Capture the cell that displays the provided text and extract its (X, Y) central coordinate. 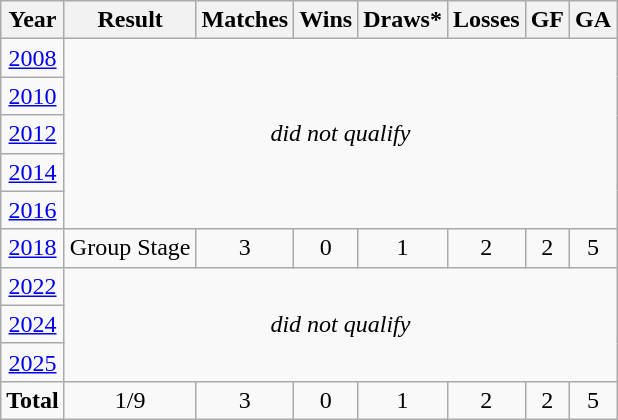
2008 (33, 58)
2018 (33, 248)
Result (130, 20)
2012 (33, 134)
Draws* (403, 20)
Year (33, 20)
Losses (486, 20)
GF (547, 20)
2024 (33, 324)
Wins (326, 20)
2016 (33, 210)
Group Stage (130, 248)
2022 (33, 286)
GA (594, 20)
2010 (33, 96)
Total (33, 400)
1/9 (130, 400)
2025 (33, 362)
Matches (245, 20)
2014 (33, 172)
